Determine the [X, Y] coordinate at the center of the cell enclosing the given text.  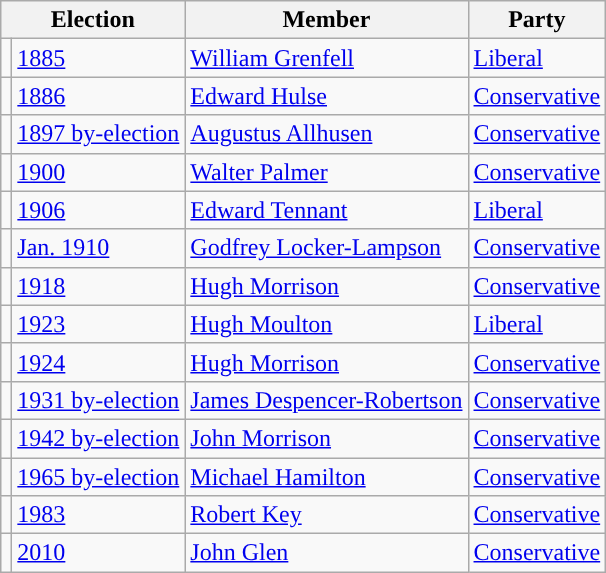
Hugh Moulton [326, 324]
Augustus Allhusen [326, 134]
Edward Tennant [326, 210]
Member [326, 20]
James Despencer-Robertson [326, 400]
Godfrey Locker-Lampson [326, 248]
John Glen [326, 553]
1931 by-election [98, 400]
1897 by-election [98, 134]
Michael Hamilton [326, 477]
Robert Key [326, 515]
1942 by-election [98, 438]
Jan. 1910 [98, 248]
1983 [98, 515]
Party [537, 20]
Walter Palmer [326, 172]
1923 [98, 324]
1965 by-election [98, 477]
John Morrison [326, 438]
1885 [98, 58]
1900 [98, 172]
1886 [98, 96]
Edward Hulse [326, 96]
Election [93, 20]
1924 [98, 362]
2010 [98, 553]
1906 [98, 210]
William Grenfell [326, 58]
1918 [98, 286]
